Identify which cell holds the provided text, then report its [X, Y] central coordinate. 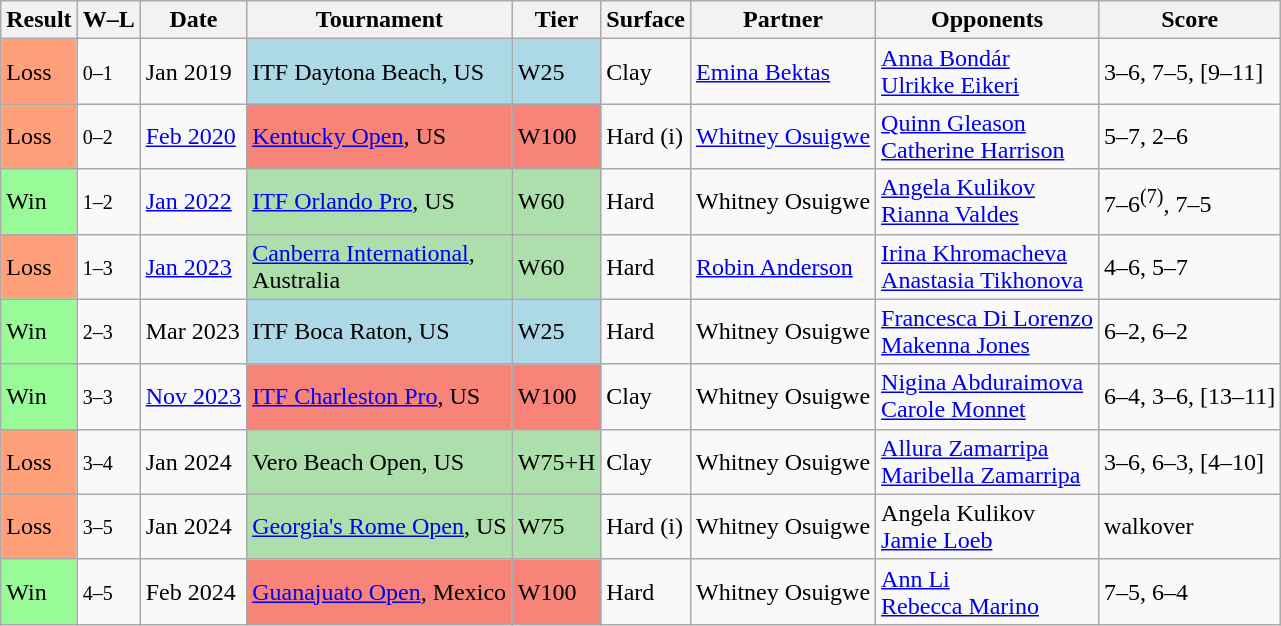
Partner [784, 20]
3–4 [108, 462]
1–3 [108, 266]
0–2 [108, 136]
3–6, 6–3, [4–10] [1190, 462]
Score [1190, 20]
Angela Kulikov Jamie Loeb [988, 526]
Vero Beach Open, US [380, 462]
Tier [556, 20]
Jan 2023 [193, 266]
2–3 [108, 332]
ITF Boca Raton, US [380, 332]
Result [39, 20]
Nov 2023 [193, 396]
Canberra International, Australia [380, 266]
Angela Kulikov Rianna Valdes [988, 202]
Surface [646, 20]
Tournament [380, 20]
Jan 2019 [193, 72]
Nigina Abduraimova Carole Monnet [988, 396]
Robin Anderson [784, 266]
walkover [1190, 526]
Mar 2023 [193, 332]
6–2, 6–2 [1190, 332]
7–5, 6–4 [1190, 592]
Opponents [988, 20]
3–5 [108, 526]
Anna Bondár Ulrikke Eikeri [988, 72]
4–5 [108, 592]
7–6(7), 7–5 [1190, 202]
ITF Daytona Beach, US [380, 72]
Guanajuato Open, Mexico [380, 592]
W–L [108, 20]
5–7, 2–6 [1190, 136]
Allura Zamarripa Maribella Zamarripa [988, 462]
4–6, 5–7 [1190, 266]
W75 [556, 526]
Quinn Gleason Catherine Harrison [988, 136]
3–6, 7–5, [9–11] [1190, 72]
Feb 2020 [193, 136]
Francesca Di Lorenzo Makenna Jones [988, 332]
ITF Orlando Pro, US [380, 202]
ITF Charleston Pro, US [380, 396]
6–4, 3–6, [13–11] [1190, 396]
Ann Li Rebecca Marino [988, 592]
Georgia's Rome Open, US [380, 526]
Jan 2022 [193, 202]
Emina Bektas [784, 72]
3–3 [108, 396]
1–2 [108, 202]
Kentucky Open, US [380, 136]
W75+H [556, 462]
Irina Khromacheva Anastasia Tikhonova [988, 266]
Date [193, 20]
0–1 [108, 72]
Feb 2024 [193, 592]
